Output the (X, Y) coordinate of the center of the cell containing the given text.  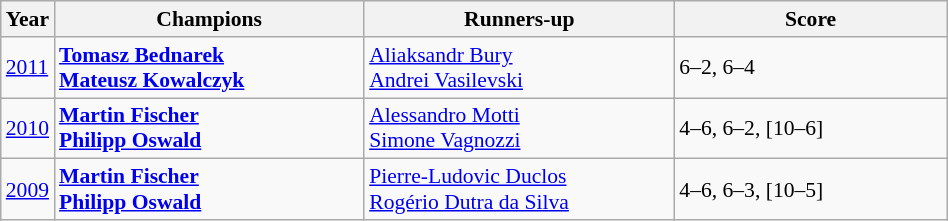
2010 (28, 128)
6–2, 6–4 (810, 68)
Tomasz Bednarek Mateusz Kowalczyk (209, 68)
Alessandro Motti Simone Vagnozzi (519, 128)
4–6, 6–2, [10–6] (810, 128)
2009 (28, 190)
Pierre-Ludovic Duclos Rogério Dutra da Silva (519, 190)
Aliaksandr Bury Andrei Vasilevski (519, 68)
Year (28, 19)
2011 (28, 68)
4–6, 6–3, [10–5] (810, 190)
Score (810, 19)
Champions (209, 19)
Runners-up (519, 19)
